Identify which cell holds the provided text, then report its [x, y] central coordinate. 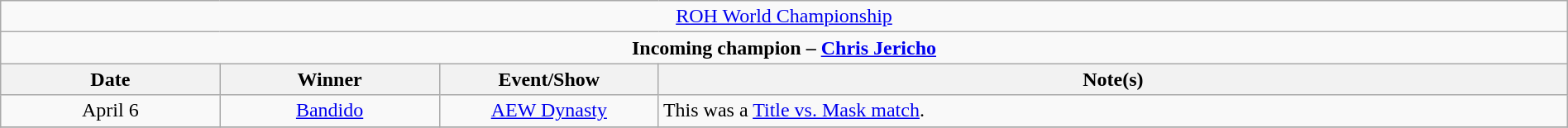
Bandido [329, 111]
Incoming champion – Chris Jericho [784, 48]
AEW Dynasty [549, 111]
Date [111, 79]
Winner [329, 79]
Note(s) [1113, 79]
ROH World Championship [784, 17]
Event/Show [549, 79]
April 6 [111, 111]
This was a Title vs. Mask match. [1113, 111]
